Extract the (X, Y) coordinate from the center of the cell holding the provided text.  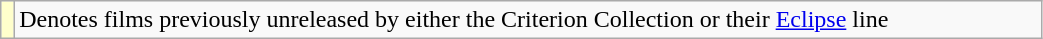
Denotes films previously unreleased by either the Criterion Collection or their Eclipse line (528, 20)
